Pinpoint the cell where the given text exists, returning its [X, Y] midpoint coordinate. 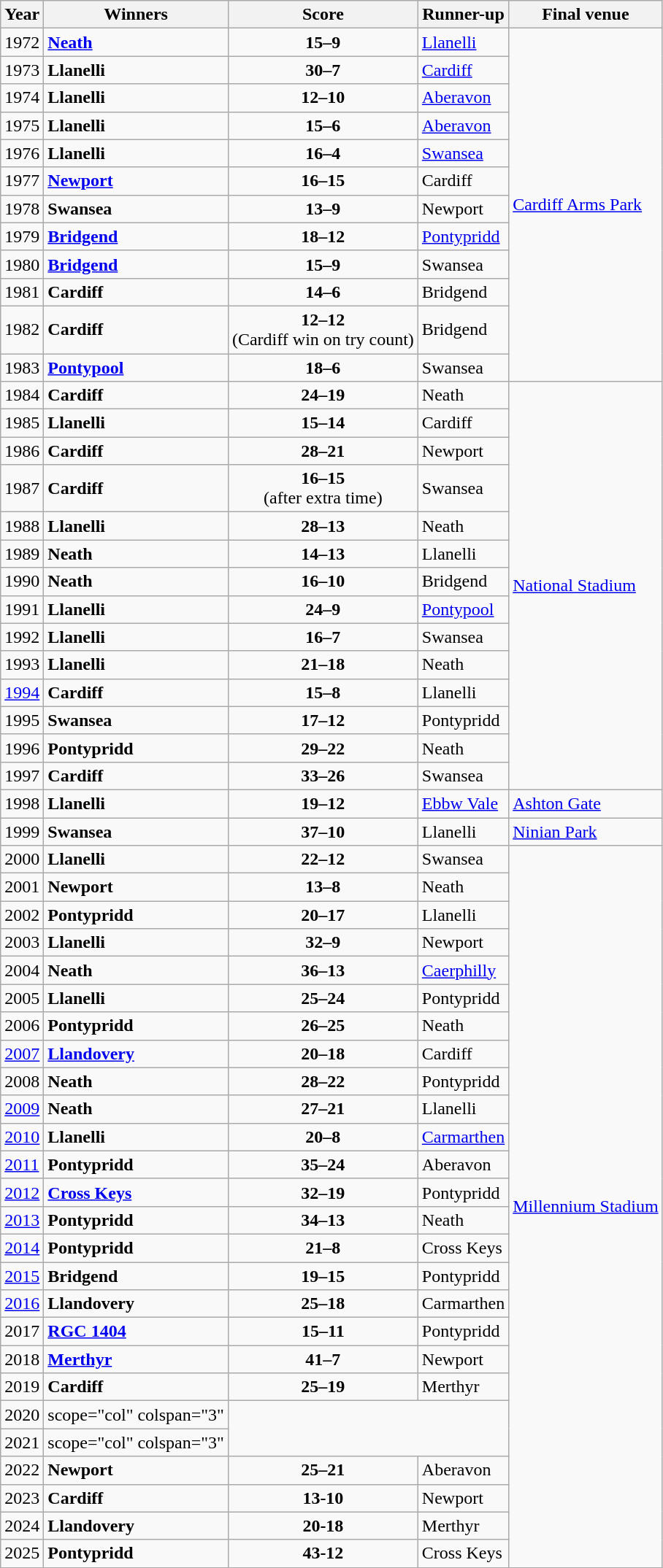
25–24 [323, 998]
13-10 [323, 1498]
1983 [22, 367]
2018 [22, 1359]
16–10 [323, 582]
27–21 [323, 1109]
29–22 [323, 748]
2022 [22, 1470]
RGC 1404 [136, 1332]
2021 [22, 1443]
2009 [22, 1109]
2014 [22, 1248]
2011 [22, 1165]
15–14 [323, 423]
20-18 [323, 1526]
Caerphilly [463, 970]
1992 [22, 637]
14–13 [323, 554]
16–15(after extra time) [323, 489]
1976 [22, 153]
2019 [22, 1387]
1989 [22, 554]
2003 [22, 943]
1991 [22, 609]
2013 [22, 1220]
Final venue [586, 15]
Ebbw Vale [463, 803]
18–12 [323, 236]
Ashton Gate [586, 803]
Cardiff Arms Park [586, 205]
2006 [22, 1026]
30–7 [323, 70]
Winners [136, 15]
2004 [22, 970]
17–12 [323, 720]
19–15 [323, 1276]
28–22 [323, 1081]
28–21 [323, 451]
1994 [22, 692]
2001 [22, 887]
1988 [22, 526]
32–19 [323, 1192]
1990 [22, 582]
2010 [22, 1137]
12–10 [323, 98]
19–12 [323, 803]
13–8 [323, 887]
41–7 [323, 1359]
36–13 [323, 970]
1972 [22, 42]
20–17 [323, 915]
Score [323, 15]
Year [22, 15]
1974 [22, 98]
1975 [22, 125]
2016 [22, 1304]
25–19 [323, 1387]
National Stadium [586, 586]
16–7 [323, 637]
1985 [22, 423]
35–24 [323, 1165]
2024 [22, 1526]
15–8 [323, 692]
2025 [22, 1553]
2005 [22, 998]
15–11 [323, 1332]
20–18 [323, 1054]
1986 [22, 451]
1998 [22, 803]
13–9 [323, 209]
34–13 [323, 1220]
28–13 [323, 526]
21–18 [323, 665]
24–19 [323, 395]
Ninian Park [586, 831]
2012 [22, 1192]
1996 [22, 748]
26–25 [323, 1026]
2008 [22, 1081]
1987 [22, 489]
Millennium Stadium [586, 1207]
16–4 [323, 153]
1982 [22, 330]
1999 [22, 831]
2017 [22, 1332]
18–6 [323, 367]
1995 [22, 720]
32–9 [323, 943]
22–12 [323, 860]
2007 [22, 1054]
Runner-up [463, 15]
37–10 [323, 831]
24–9 [323, 609]
1979 [22, 236]
1977 [22, 181]
43-12 [323, 1553]
21–8 [323, 1248]
33–26 [323, 776]
15–6 [323, 125]
2000 [22, 860]
2020 [22, 1415]
1980 [22, 264]
1973 [22, 70]
1997 [22, 776]
1984 [22, 395]
1978 [22, 209]
2023 [22, 1498]
14–6 [323, 292]
2015 [22, 1276]
25–18 [323, 1304]
25–21 [323, 1470]
1993 [22, 665]
16–15 [323, 181]
2002 [22, 915]
1981 [22, 292]
12–12(Cardiff win on try count) [323, 330]
20–8 [323, 1137]
